Determine the (x, y) coordinate at the center of the cell enclosing the given text.  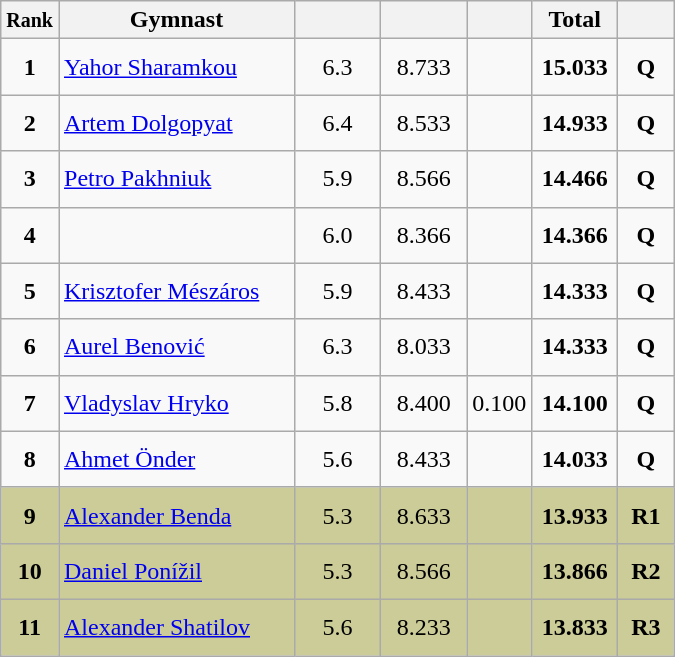
8.533 (424, 123)
Vladyslav Hryko (176, 403)
R3 (646, 627)
8.733 (424, 67)
11 (30, 627)
2 (30, 123)
14.100 (575, 403)
13.933 (575, 515)
R2 (646, 571)
Aurel Benović (176, 347)
7 (30, 403)
9 (30, 515)
14.933 (575, 123)
15.033 (575, 67)
R1 (646, 515)
Alexander Benda (176, 515)
1 (30, 67)
Alexander Shatilov (176, 627)
8.033 (424, 347)
Gymnast (176, 20)
6 (30, 347)
Rank (30, 20)
Yahor Sharamkou (176, 67)
4 (30, 235)
14.366 (575, 235)
5 (30, 291)
0.100 (500, 403)
8.633 (424, 515)
14.466 (575, 179)
Artem Dolgopyat (176, 123)
Krisztofer Mészáros (176, 291)
13.866 (575, 571)
13.833 (575, 627)
5.8 (338, 403)
6.4 (338, 123)
3 (30, 179)
10 (30, 571)
Petro Pakhniuk (176, 179)
8.233 (424, 627)
8.366 (424, 235)
14.033 (575, 459)
6.0 (338, 235)
8 (30, 459)
Ahmet Önder (176, 459)
Total (575, 20)
8.400 (424, 403)
Daniel Ponížil (176, 571)
